Determine the [x, y] coordinate at the center of the cell enclosing the given text.  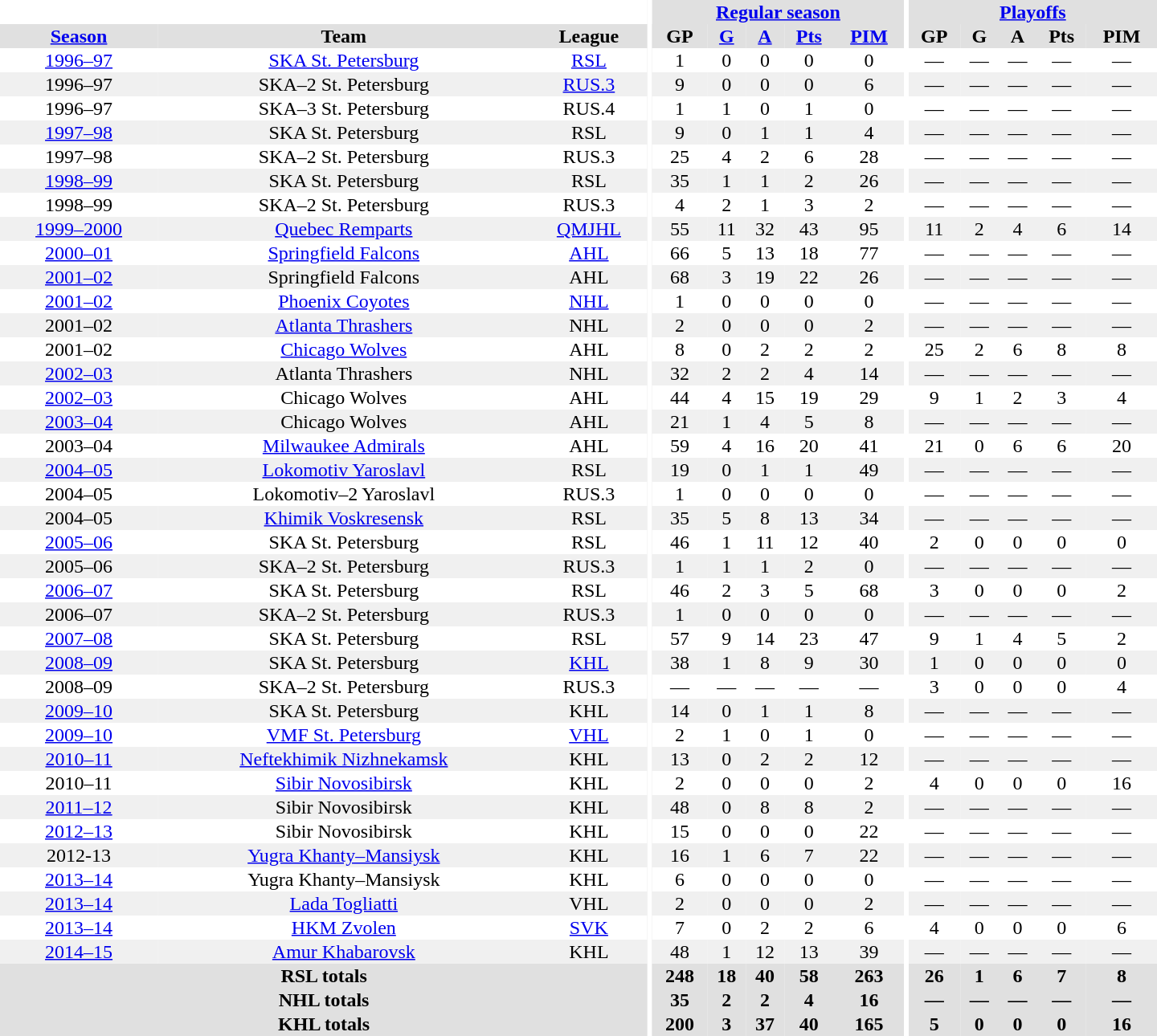
47 [869, 638]
165 [869, 1024]
VMF St. Petersburg [344, 735]
Lada Togliatti [344, 903]
248 [680, 976]
77 [869, 253]
1999–2000 [79, 229]
Quebec Remparts [344, 229]
37 [765, 1024]
58 [809, 976]
2012-13 [79, 855]
55 [680, 229]
2012–13 [79, 831]
SKA–3 St. Petersburg [344, 108]
2007–08 [79, 638]
66 [680, 253]
Team [344, 36]
59 [680, 446]
League [590, 36]
Playoffs [1033, 12]
Lokomotiv Yaroslavl [344, 470]
41 [869, 446]
Milwaukee Admirals [344, 446]
57 [680, 638]
Neftekhimik Nizhnekamsk [344, 759]
95 [869, 229]
Khimik Voskresensk [344, 518]
23 [809, 638]
2000–01 [79, 253]
29 [869, 398]
Amur Khabarovsk [344, 952]
HKM Zvolen [344, 928]
RUS.4 [590, 108]
39 [869, 952]
43 [809, 229]
263 [869, 976]
200 [680, 1024]
NHL totals [324, 1000]
38 [680, 663]
49 [869, 470]
2011–12 [79, 807]
Phoenix Coyotes [344, 301]
QMJHL [590, 229]
2014–15 [79, 952]
28 [869, 157]
RSL totals [324, 976]
Season [79, 36]
30 [869, 663]
Regular season [779, 12]
KHL totals [324, 1024]
Lokomotiv–2 Yaroslavl [344, 494]
SVK [590, 928]
44 [680, 398]
34 [869, 518]
